Determine the (X, Y) coordinate at the center of the cell enclosing the given text.  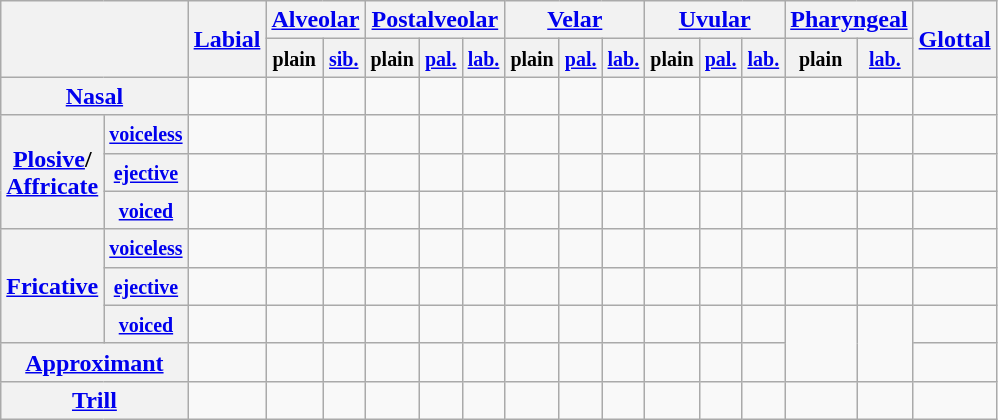
Velar (575, 20)
Fricative (52, 286)
Approximant (94, 362)
Nasal (94, 96)
Alveolar (316, 20)
Trill (94, 400)
Uvular (715, 20)
Labial (227, 39)
Glottal (954, 39)
Pharyngeal (849, 20)
sib. (344, 58)
Postalveolar (435, 20)
Plosive/Affricate (52, 172)
